From the cell containing the given text, extract its center point as [x, y] coordinate. 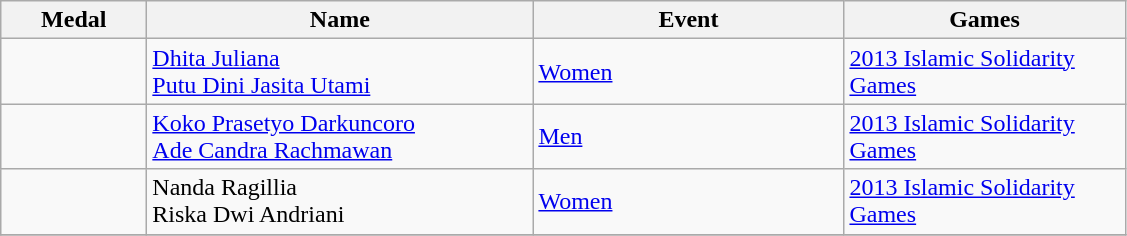
Men [688, 136]
Event [688, 20]
Dhita JulianaPutu Dini Jasita Utami [340, 72]
Name [340, 20]
Games [984, 20]
Nanda RagilliaRiska Dwi Andriani [340, 202]
Medal [74, 20]
Koko Prasetyo DarkuncoroAde Candra Rachmawan [340, 136]
